Output the [X, Y] coordinate of the center of the cell containing the given text.  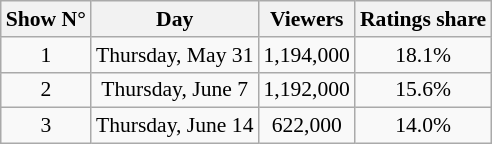
18.1% [423, 55]
14.0% [423, 126]
Day [175, 19]
Viewers [306, 19]
3 [46, 126]
1,192,000 [306, 90]
Thursday, June 14 [175, 126]
15.6% [423, 90]
622,000 [306, 126]
Show N° [46, 19]
Thursday, May 31 [175, 55]
1,194,000 [306, 55]
Ratings share [423, 19]
Thursday, June 7 [175, 90]
1 [46, 55]
2 [46, 90]
